Provide the (X, Y) coordinate of the cell's center where the given text is located.  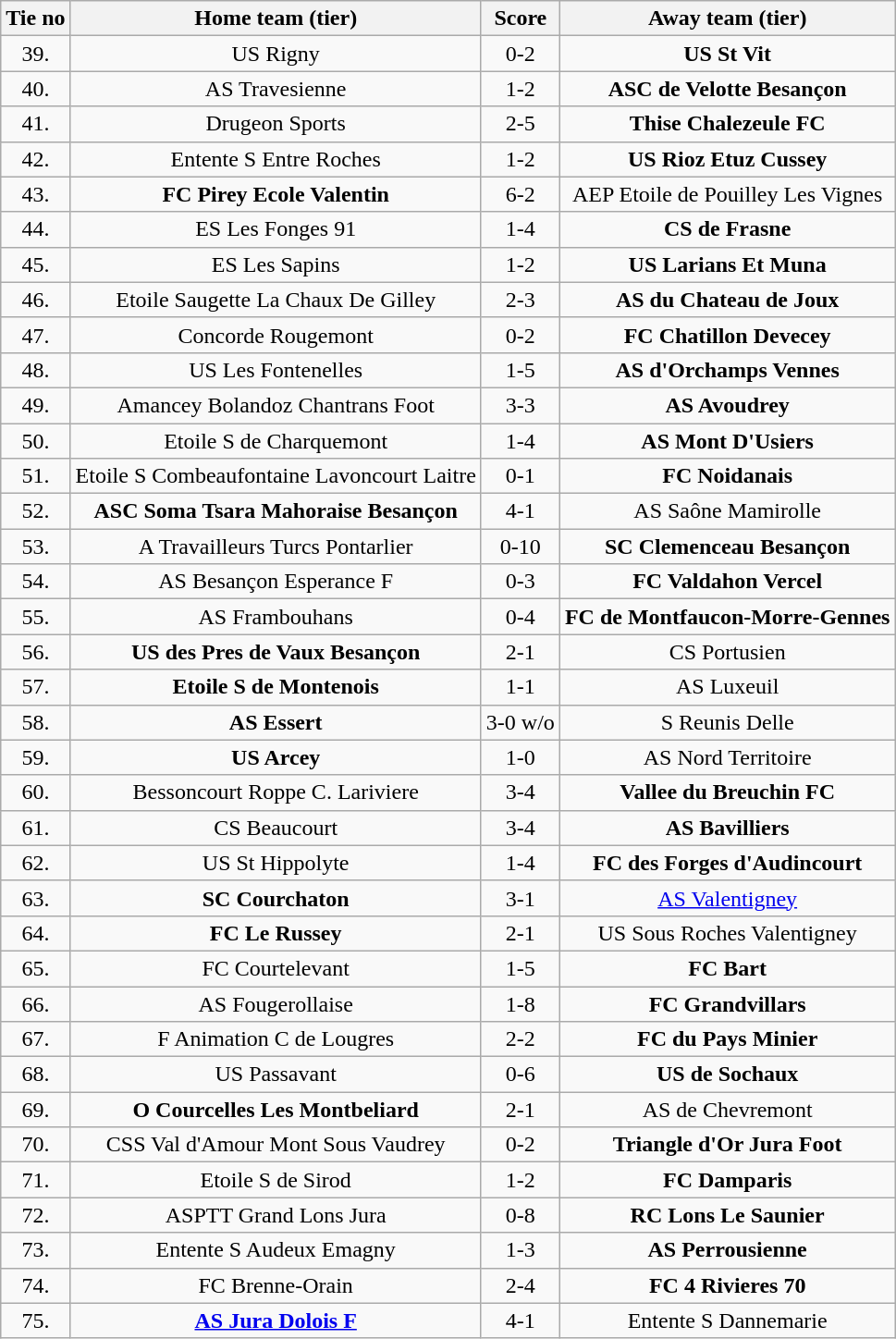
2-3 (520, 300)
68. (35, 1075)
Entente S Audeux Emagny (276, 1250)
64. (35, 933)
39. (35, 54)
49. (35, 405)
74. (35, 1285)
46. (35, 300)
Entente S Entre Roches (276, 159)
Etoile S de Montenois (276, 687)
F Animation C de Lougres (276, 1039)
56. (35, 652)
61. (35, 828)
AS Avoudrey (727, 405)
FC 4 Rivieres 70 (727, 1285)
FC des Forges d'Audincourt (727, 863)
FC Noidanais (727, 476)
AS Jura Dolois F (276, 1321)
FC Le Russey (276, 933)
54. (35, 582)
FC Courtelevant (276, 968)
6-2 (520, 194)
US Rigny (276, 54)
FC Brenne-Orain (276, 1285)
A Travailleurs Turcs Pontarlier (276, 547)
US Sous Roches Valentigney (727, 933)
70. (35, 1145)
RC Lons Le Saunier (727, 1215)
0-4 (520, 617)
US Passavant (276, 1075)
51. (35, 476)
AS Saône Mamirolle (727, 511)
ASC Soma Tsara Mahoraise Besançon (276, 511)
CS Beaucourt (276, 828)
AS Travesienne (276, 89)
US St Vit (727, 54)
Etoile S Combeaufontaine Lavoncourt Laitre (276, 476)
CS de Frasne (727, 229)
Amancey Bolandoz Chantrans Foot (276, 405)
1-0 (520, 757)
42. (35, 159)
67. (35, 1039)
ASC de Velotte Besançon (727, 89)
FC Grandvillars (727, 1003)
AS Luxeuil (727, 687)
US Les Fontenelles (276, 370)
Vallee du Breuchin FC (727, 792)
FC Pirey Ecole Valentin (276, 194)
S Reunis Delle (727, 722)
62. (35, 863)
AS Perrousienne (727, 1250)
Thise Chalezeule FC (727, 124)
65. (35, 968)
US des Pres de Vaux Besançon (276, 652)
Etoile S de Charquemont (276, 441)
FC Bart (727, 968)
Etoile Saugette La Chaux De Gilley (276, 300)
0-3 (520, 582)
2-4 (520, 1285)
O Courcelles Les Montbeliard (276, 1110)
FC Valdahon Vercel (727, 582)
71. (35, 1180)
73. (35, 1250)
Home team (tier) (276, 18)
63. (35, 898)
45. (35, 264)
1-1 (520, 687)
75. (35, 1321)
44. (35, 229)
40. (35, 89)
SC Courchaton (276, 898)
AEP Etoile de Pouilley Les Vignes (727, 194)
47. (35, 335)
CS Portusien (727, 652)
53. (35, 547)
FC du Pays Minier (727, 1039)
0-6 (520, 1075)
ES Les Fonges 91 (276, 229)
AS du Chateau de Joux (727, 300)
59. (35, 757)
60. (35, 792)
Bessoncourt Roppe C. Lariviere (276, 792)
0-10 (520, 547)
50. (35, 441)
Etoile S de Sirod (276, 1180)
3-1 (520, 898)
ASPTT Grand Lons Jura (276, 1215)
AS Mont D'Usiers (727, 441)
43. (35, 194)
US de Sochaux (727, 1075)
US Larians Et Muna (727, 264)
1-8 (520, 1003)
48. (35, 370)
Concorde Rougemont (276, 335)
AS Fougerollaise (276, 1003)
57. (35, 687)
Drugeon Sports (276, 124)
Entente S Dannemarie (727, 1321)
55. (35, 617)
Tie no (35, 18)
1-3 (520, 1250)
41. (35, 124)
AS d'Orchamps Vennes (727, 370)
US Rioz Etuz Cussey (727, 159)
Away team (tier) (727, 18)
Score (520, 18)
FC Damparis (727, 1180)
CSS Val d'Amour Mont Sous Vaudrey (276, 1145)
AS Bavilliers (727, 828)
AS Valentigney (727, 898)
FC de Montfaucon-Morre-Gennes (727, 617)
US Arcey (276, 757)
69. (35, 1110)
2-5 (520, 124)
0-1 (520, 476)
AS Essert (276, 722)
AS Besançon Esperance F (276, 582)
AS Frambouhans (276, 617)
Triangle d'Or Jura Foot (727, 1145)
52. (35, 511)
72. (35, 1215)
3-0 w/o (520, 722)
SC Clemenceau Besançon (727, 547)
58. (35, 722)
ES Les Sapins (276, 264)
FC Chatillon Devecey (727, 335)
AS Nord Territoire (727, 757)
2-2 (520, 1039)
US St Hippolyte (276, 863)
66. (35, 1003)
3-3 (520, 405)
0-8 (520, 1215)
AS de Chevremont (727, 1110)
